Pinpoint the cell where the given text exists, returning its (x, y) midpoint coordinate. 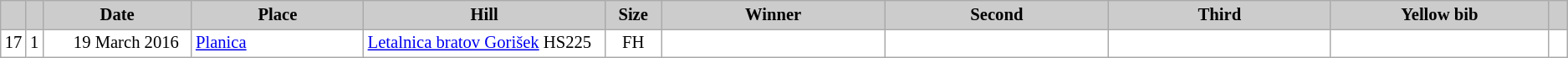
Third (1219, 14)
Second (997, 14)
Letalnica bratov Gorišek HS225 (485, 43)
17 (13, 43)
1 (34, 43)
19 March 2016 (117, 43)
Place (278, 14)
Planica (278, 43)
Yellow bib (1439, 14)
Date (117, 14)
Hill (485, 14)
FH (632, 43)
Size (632, 14)
Winner (773, 14)
